Return [X, Y] of the center of cell containing provided text 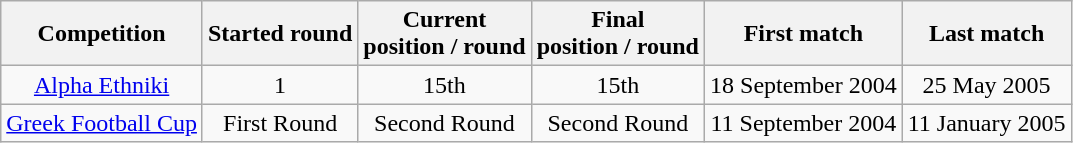
First match [804, 34]
Last match [986, 34]
First Round [280, 123]
11 January 2005 [986, 123]
Currentposition / round [444, 34]
Alpha Ethniki [102, 85]
Greek Football Cup [102, 123]
Started round [280, 34]
11 September 2004 [804, 123]
25 May 2005 [986, 85]
1 [280, 85]
Competition [102, 34]
18 September 2004 [804, 85]
Finalposition / round [618, 34]
